Scan for the cell matching the given text and deliver its [X, Y] coordinate at center. 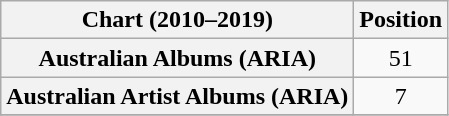
51 [401, 58]
Australian Artist Albums (ARIA) [178, 96]
Position [401, 20]
Chart (2010–2019) [178, 20]
Australian Albums (ARIA) [178, 58]
7 [401, 96]
